Output the [x, y] coordinate of the center of the cell containing the given text.  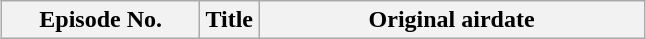
Episode No. [100, 20]
Original airdate [452, 20]
Title [230, 20]
